Return [x, y] of the center of cell containing provided text 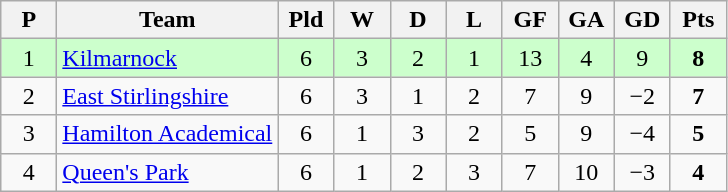
Team [168, 20]
13 [530, 58]
Queen's Park [168, 172]
−2 [642, 96]
W [362, 20]
East Stirlingshire [168, 96]
−3 [642, 172]
GA [586, 20]
Pts [698, 20]
L [474, 20]
D [418, 20]
Pld [306, 20]
Hamilton Academical [168, 134]
P [29, 20]
GD [642, 20]
Kilmarnock [168, 58]
GF [530, 20]
8 [698, 58]
10 [586, 172]
−4 [642, 134]
